Return (X, Y) of the center of cell containing provided text 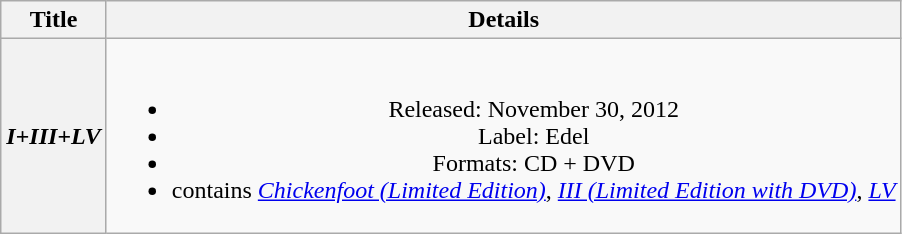
Details (504, 20)
Released: November 30, 2012Label: EdelFormats: CD + DVDcontains Chickenfoot (Limited Edition), III (Limited Edition with DVD), LV (504, 136)
Title (54, 20)
I+III+LV (54, 136)
